Scan for the cell matching the given text and deliver its (X, Y) coordinate at center. 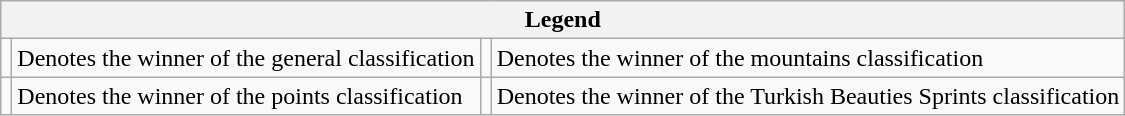
Denotes the winner of the mountains classification (808, 58)
Denotes the winner of the Turkish Beauties Sprints classification (808, 96)
Legend (563, 20)
Denotes the winner of the points classification (246, 96)
Denotes the winner of the general classification (246, 58)
